Return the (x, y) coordinate for the center point of the cell that contains the specified text.  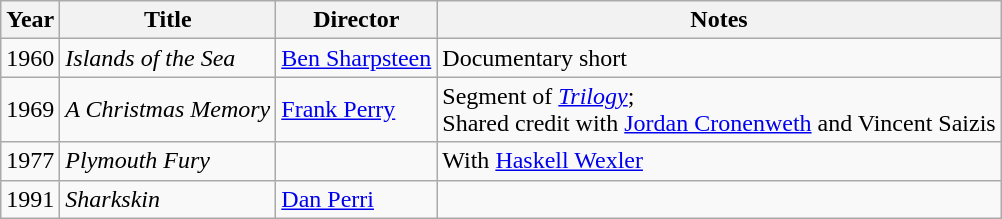
Dan Perri (356, 199)
Frank Perry (356, 110)
Director (356, 20)
Sharkskin (168, 199)
1960 (30, 58)
Year (30, 20)
Documentary short (719, 58)
A Christmas Memory (168, 110)
1969 (30, 110)
Segment of Trilogy;Shared credit with Jordan Cronenweth and Vincent Saizis (719, 110)
Ben Sharpsteen (356, 58)
1977 (30, 161)
Title (168, 20)
Plymouth Fury (168, 161)
With Haskell Wexler (719, 161)
Notes (719, 20)
1991 (30, 199)
Islands of the Sea (168, 58)
